Provide the [x, y] coordinate of the cell's center where the given text is located.  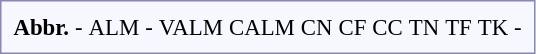
TF [459, 27]
CC [388, 27]
ALM [114, 27]
TK [492, 27]
VALM [190, 27]
CALM [262, 27]
Abbr. [42, 27]
CF [352, 27]
CN [316, 27]
TN [424, 27]
